Locate the cell with the specified text and output its (X, Y) center coordinate. 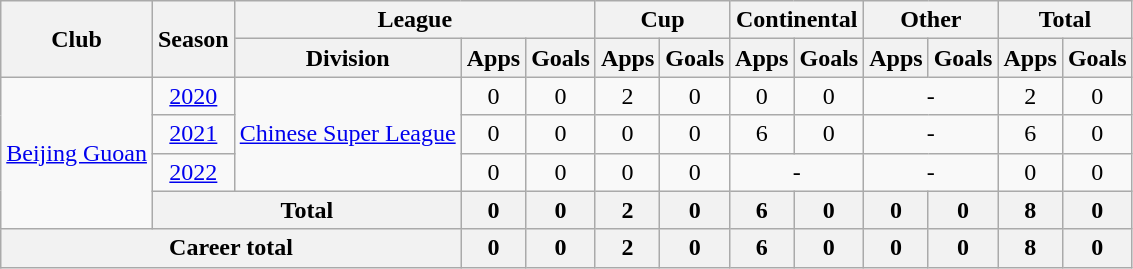
2021 (193, 134)
2020 (193, 96)
Other (931, 20)
Career total (231, 248)
Cup (662, 20)
League (414, 20)
Continental (797, 20)
Season (193, 39)
Division (348, 58)
Beijing Guoan (77, 153)
Club (77, 39)
2022 (193, 172)
Chinese Super League (348, 134)
